Determine the [X, Y] coordinate at the center of the cell enclosing the given text.  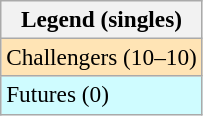
Futures (0) [102, 95]
Legend (singles) [102, 19]
Challengers (10–10) [102, 57]
